For the text-containing cell, return its midpoint in (X, Y) coordinate format. 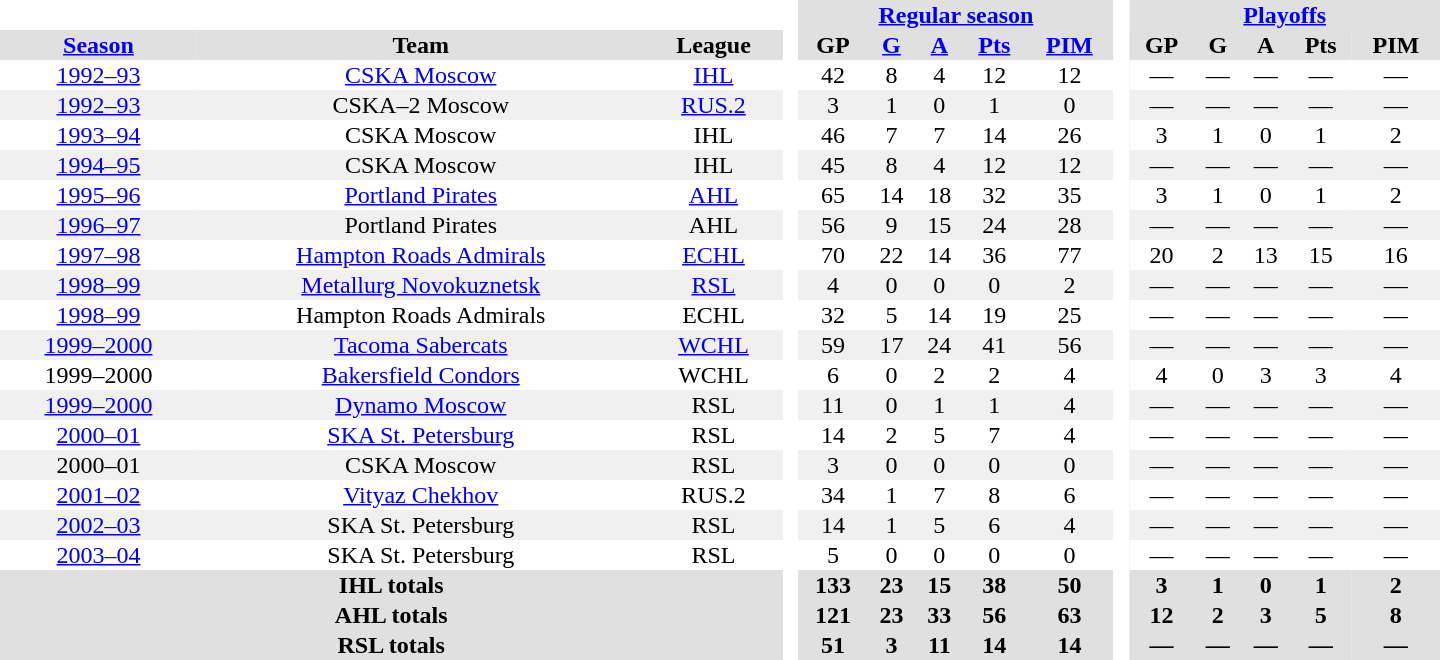
Regular season (956, 15)
59 (832, 345)
36 (994, 255)
77 (1069, 255)
22 (892, 255)
9 (892, 225)
Dynamo Moscow (421, 405)
1996–97 (98, 225)
133 (832, 585)
45 (832, 165)
2003–04 (98, 555)
CSKA–2 Moscow (421, 105)
33 (939, 615)
1997–98 (98, 255)
2002–03 (98, 525)
Metallurg Novokuznetsk (421, 285)
38 (994, 585)
1994–95 (98, 165)
2001–02 (98, 495)
RSL totals (391, 645)
1993–94 (98, 135)
34 (832, 495)
1995–96 (98, 195)
121 (832, 615)
Playoffs (1284, 15)
League (714, 45)
35 (1069, 195)
Bakersfield Condors (421, 375)
Tacoma Sabercats (421, 345)
19 (994, 315)
20 (1161, 255)
51 (832, 645)
50 (1069, 585)
IHL totals (391, 585)
70 (832, 255)
46 (832, 135)
AHL totals (391, 615)
17 (892, 345)
Team (421, 45)
65 (832, 195)
Vityaz Chekhov (421, 495)
26 (1069, 135)
25 (1069, 315)
16 (1396, 255)
28 (1069, 225)
42 (832, 75)
41 (994, 345)
Season (98, 45)
13 (1266, 255)
18 (939, 195)
63 (1069, 615)
